Determine the (X, Y) coordinate at the center of the cell enclosing the given text.  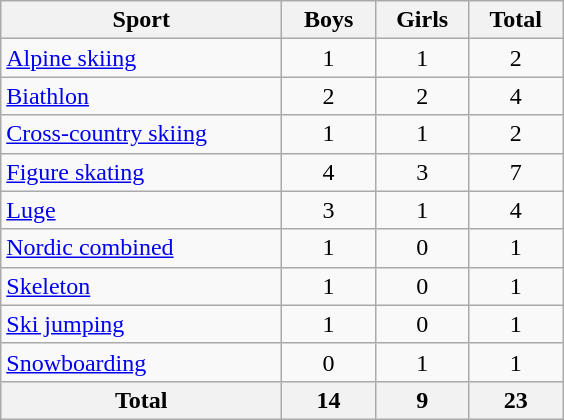
23 (516, 400)
Ski jumping (142, 324)
Sport (142, 20)
Biathlon (142, 96)
Snowboarding (142, 362)
Cross-country skiing (142, 134)
Girls (422, 20)
14 (329, 400)
7 (516, 172)
Skeleton (142, 286)
9 (422, 400)
Luge (142, 210)
Figure skating (142, 172)
Nordic combined (142, 248)
Boys (329, 20)
Alpine skiing (142, 58)
